Scan for the cell matching the given text and deliver its [x, y] coordinate at center. 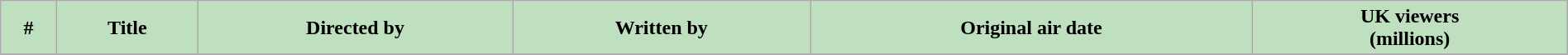
# [28, 28]
Original air date [1031, 28]
UK viewers(millions) [1409, 28]
Title [127, 28]
Directed by [356, 28]
Written by [662, 28]
